Identify which cell holds the provided text, then report its [X, Y] central coordinate. 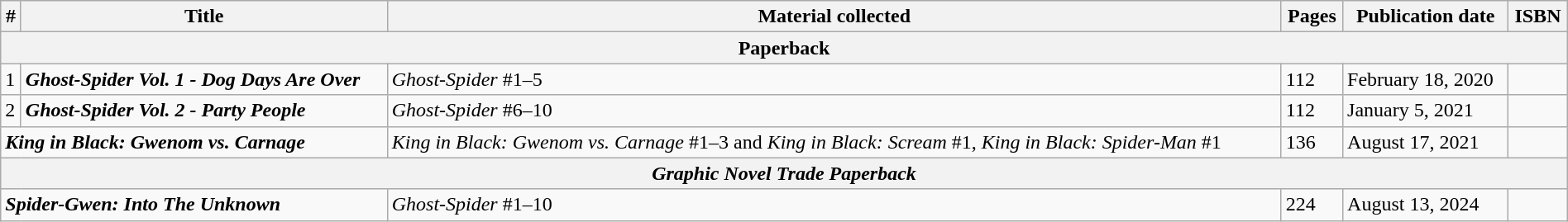
1 [12, 79]
ISBN [1538, 17]
January 5, 2021 [1426, 111]
# [12, 17]
August 13, 2024 [1426, 205]
2 [12, 111]
Paperback [784, 48]
Title [203, 17]
Ghost-Spider #1–5 [834, 79]
Ghost-Spider Vol. 1 - Dog Days Are Over [203, 79]
Material collected [834, 17]
224 [1312, 205]
Ghost-Spider #1–10 [834, 205]
136 [1312, 142]
Graphic Novel Trade Paperback [784, 173]
Ghost-Spider Vol. 2 - Party People [203, 111]
King in Black: Gwenom vs. Carnage #1–3 and King in Black: Scream #1, King in Black: Spider-Man #1 [834, 142]
Ghost-Spider #6–10 [834, 111]
August 17, 2021 [1426, 142]
Spider-Gwen: Into The Unknown [194, 205]
Publication date [1426, 17]
King in Black: Gwenom vs. Carnage [194, 142]
Pages [1312, 17]
February 18, 2020 [1426, 79]
